Provide the [X, Y] coordinate of the cell's center where the given text is located.  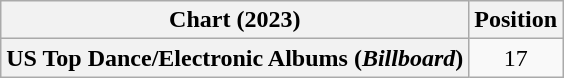
17 [516, 58]
Chart (2023) [235, 20]
US Top Dance/Electronic Albums (Billboard) [235, 58]
Position [516, 20]
